Extract the (X, Y) coordinate from the center of the cell holding the provided text.  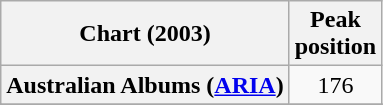
Peak position (335, 34)
Australian Albums (ARIA) (145, 85)
Chart (2003) (145, 34)
176 (335, 85)
